Search for the cell housing the specified text and yield its (X, Y) center coordinate. 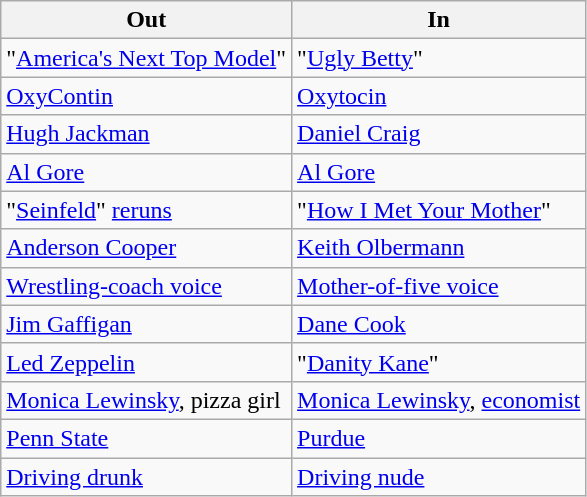
Mother-of-five voice (439, 286)
"Danity Kane" (439, 362)
Out (146, 20)
Purdue (439, 438)
Hugh Jackman (146, 134)
Monica Lewinsky, economist (439, 400)
"Seinfeld" reruns (146, 210)
OxyContin (146, 96)
Dane Cook (439, 324)
"America's Next Top Model" (146, 58)
Wrestling-coach voice (146, 286)
Anderson Cooper (146, 248)
Monica Lewinsky, pizza girl (146, 400)
Daniel Craig (439, 134)
In (439, 20)
"Ugly Betty" (439, 58)
"How I Met Your Mother" (439, 210)
Driving drunk (146, 477)
Oxytocin (439, 96)
Penn State (146, 438)
Led Zeppelin (146, 362)
Jim Gaffigan (146, 324)
Driving nude (439, 477)
Keith Olbermann (439, 248)
